For the text-containing cell, return its midpoint in (X, Y) coordinate format. 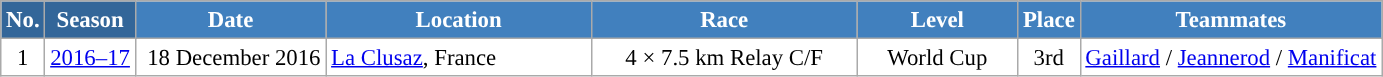
1 (23, 58)
Teammates (1231, 20)
Place (1049, 20)
18 December 2016 (230, 58)
4 × 7.5 km Relay C/F (724, 58)
No. (23, 20)
Date (230, 20)
Season (90, 20)
La Clusaz, France (459, 58)
2016–17 (90, 58)
Gaillard / Jeannerod / Manificat (1231, 58)
Level (938, 20)
3rd (1049, 58)
Location (459, 20)
Race (724, 20)
World Cup (938, 58)
